Find where the given text appears and provide that cell's center as (x, y) coordinate. 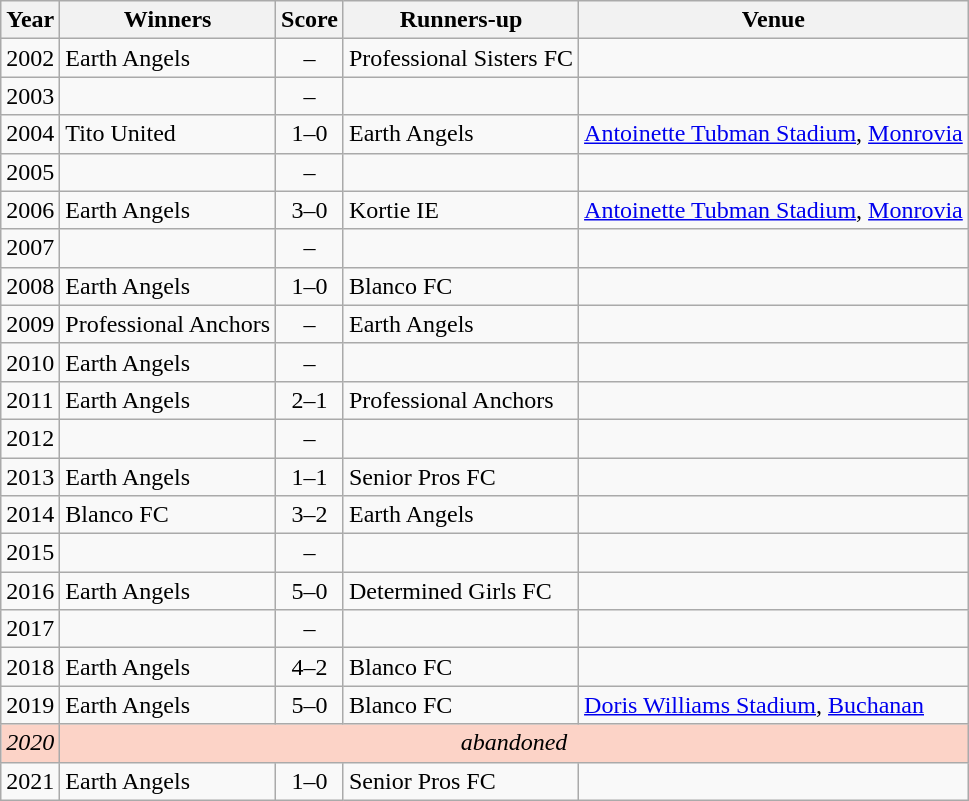
3–2 (310, 515)
2010 (30, 362)
Score (310, 20)
2004 (30, 134)
abandoned (514, 743)
Professional Sisters FC (460, 58)
2021 (30, 781)
2003 (30, 96)
Venue (774, 20)
2019 (30, 705)
2008 (30, 286)
2017 (30, 629)
2002 (30, 58)
2005 (30, 172)
Determined Girls FC (460, 591)
1–1 (310, 477)
Year (30, 20)
2–1 (310, 400)
2020 (30, 743)
Kortie IE (460, 210)
2011 (30, 400)
2013 (30, 477)
2016 (30, 591)
Runners-up (460, 20)
2015 (30, 553)
2006 (30, 210)
2018 (30, 667)
3–0 (310, 210)
Winners (168, 20)
2012 (30, 438)
2009 (30, 324)
4–2 (310, 667)
Doris Williams Stadium, Buchanan (774, 705)
2014 (30, 515)
Tito United (168, 134)
2007 (30, 248)
